Pinpoint the cell where the given text exists, returning its (X, Y) midpoint coordinate. 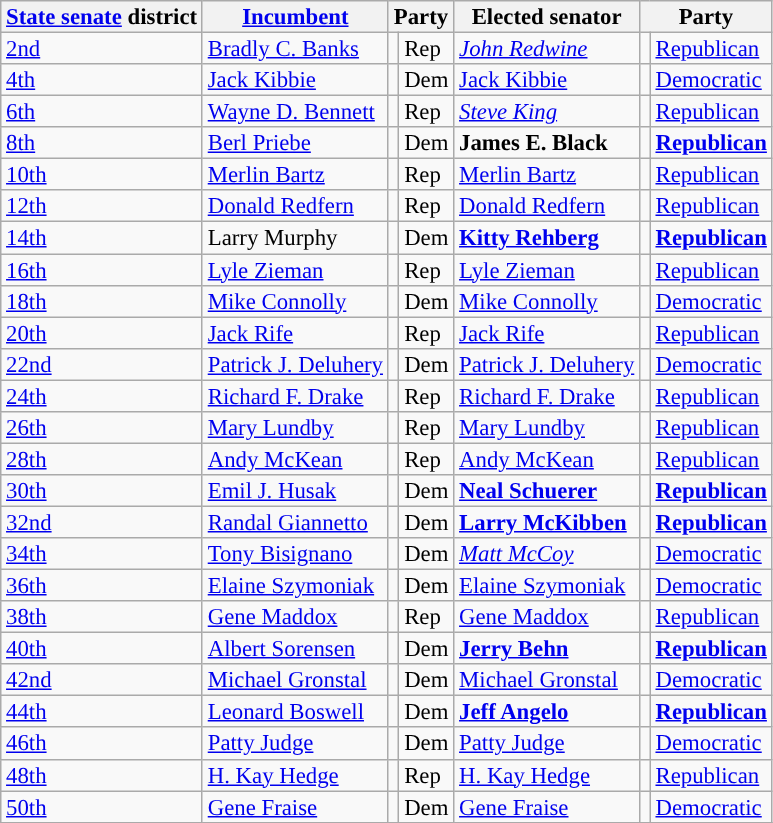
Incumbent (295, 17)
Jerry Behn (547, 649)
16th (102, 270)
12th (102, 206)
36th (102, 586)
50th (102, 807)
32nd (102, 522)
38th (102, 617)
18th (102, 301)
22nd (102, 364)
Neal Schuerer (547, 491)
44th (102, 712)
James E. Black (547, 143)
Leonard Boswell (295, 712)
Steve King (547, 112)
Bradly C. Banks (295, 49)
2nd (102, 49)
Jeff Angelo (547, 712)
6th (102, 112)
14th (102, 238)
46th (102, 744)
30th (102, 491)
Emil J. Husak (295, 491)
26th (102, 428)
John Redwine (547, 49)
20th (102, 333)
Randal Giannetto (295, 522)
42nd (102, 680)
48th (102, 775)
Wayne D. Bennett (295, 112)
Albert Sorensen (295, 649)
Elected senator (547, 17)
Kitty Rehberg (547, 238)
24th (102, 396)
Tony Bisignano (295, 554)
Matt McCoy (547, 554)
Berl Priebe (295, 143)
10th (102, 175)
28th (102, 459)
4th (102, 80)
Larry Murphy (295, 238)
Larry McKibben (547, 522)
34th (102, 554)
40th (102, 649)
State senate district (102, 17)
8th (102, 143)
